Determine the [x, y] coordinate at the center of the cell enclosing the given text.  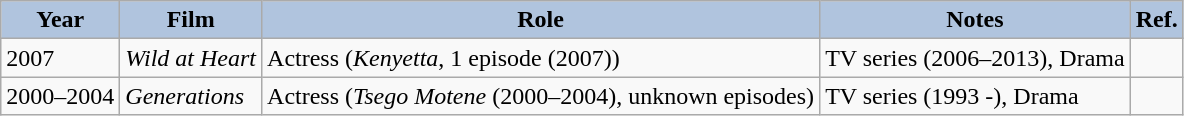
Generations [191, 96]
Actress (Tsego Motene (2000–2004), unknown episodes) [541, 96]
Role [541, 20]
Wild at Heart [191, 58]
2007 [60, 58]
Year [60, 20]
Actress (Kenyetta, 1 episode (2007)) [541, 58]
Ref. [1156, 20]
TV series (1993 -), Drama [976, 96]
2000–2004 [60, 96]
TV series (2006–2013), Drama [976, 58]
Notes [976, 20]
Film [191, 20]
